For the text-containing cell, return its midpoint in [X, Y] coordinate format. 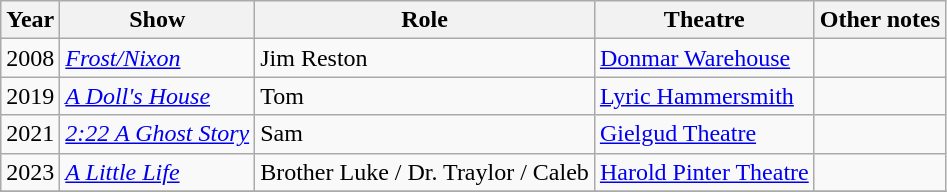
Tom [425, 96]
Donmar Warehouse [704, 58]
A Doll's House [158, 96]
Year [30, 20]
Gielgud Theatre [704, 134]
2:22 A Ghost Story [158, 134]
A Little Life [158, 172]
Sam [425, 134]
Lyric Hammersmith [704, 96]
Brother Luke / Dr. Traylor / Caleb [425, 172]
Role [425, 20]
Harold Pinter Theatre [704, 172]
2023 [30, 172]
Jim Reston [425, 58]
Other notes [880, 20]
2019 [30, 96]
Show [158, 20]
Frost/Nixon [158, 58]
2021 [30, 134]
Theatre [704, 20]
2008 [30, 58]
